Detect which cell encompasses the target text, then output its [x, y] center coordinate. 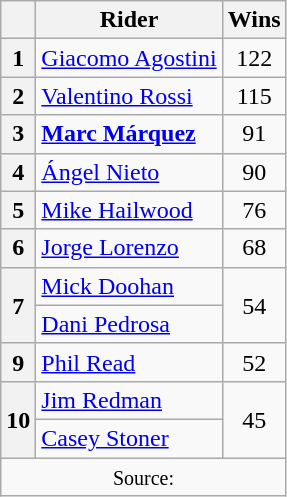
90 [254, 172]
Jim Redman [129, 400]
Ángel Nieto [129, 172]
Dani Pedrosa [129, 324]
Mike Hailwood [129, 210]
45 [254, 419]
Jorge Lorenzo [129, 248]
76 [254, 210]
10 [18, 419]
2 [18, 96]
7 [18, 305]
9 [18, 362]
Wins [254, 20]
Mick Doohan [129, 286]
Rider [129, 20]
Valentino Rossi [129, 96]
91 [254, 134]
4 [18, 172]
Marc Márquez [129, 134]
5 [18, 210]
3 [18, 134]
52 [254, 362]
68 [254, 248]
1 [18, 58]
Casey Stoner [129, 438]
Phil Read [129, 362]
Giacomo Agostini [129, 58]
122 [254, 58]
6 [18, 248]
115 [254, 96]
Source: [144, 477]
54 [254, 305]
